Determine the (x, y) coordinate at the center of the cell enclosing the given text.  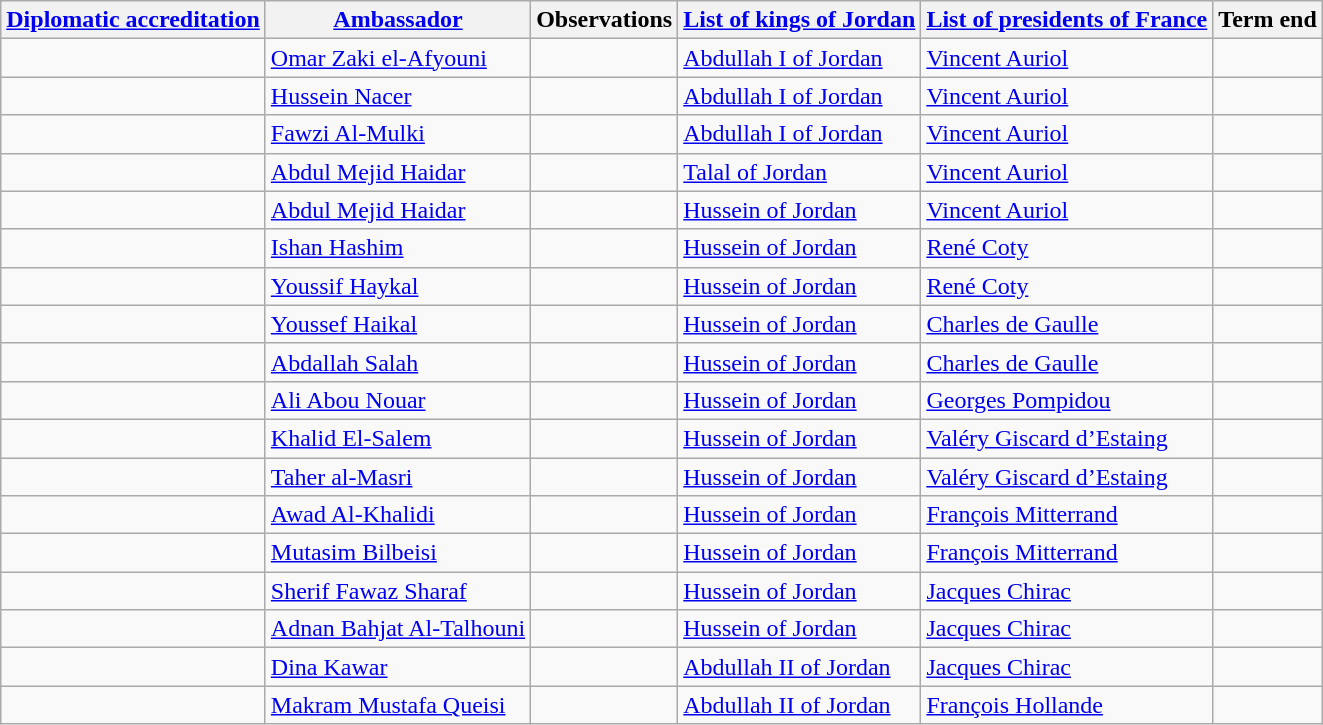
Sherif Fawaz Sharaf (398, 591)
Hussein Nacer (398, 96)
Khalid El-Salem (398, 438)
Diplomatic accreditation (134, 20)
Omar Zaki el-Afyouni (398, 58)
Youssif Haykal (398, 286)
Dina Kawar (398, 667)
Fawzi Al-Mulki (398, 134)
Youssef Haikal (398, 324)
Makram Mustafa Queisi (398, 705)
Ishan Hashim (398, 248)
Observations (604, 20)
Taher al-Masri (398, 477)
Abdallah Salah (398, 362)
Talal of Jordan (800, 172)
Ambassador (398, 20)
Mutasim Bilbeisi (398, 553)
Term end (1268, 20)
Adnan Bahjat Al-Talhouni (398, 629)
List of kings of Jordan (800, 20)
Georges Pompidou (1067, 400)
François Hollande (1067, 705)
Ali Abou Nouar (398, 400)
List of presidents of France (1067, 20)
Awad Al-Khalidi (398, 515)
